Locate the cell with the specified text and output its (X, Y) center coordinate. 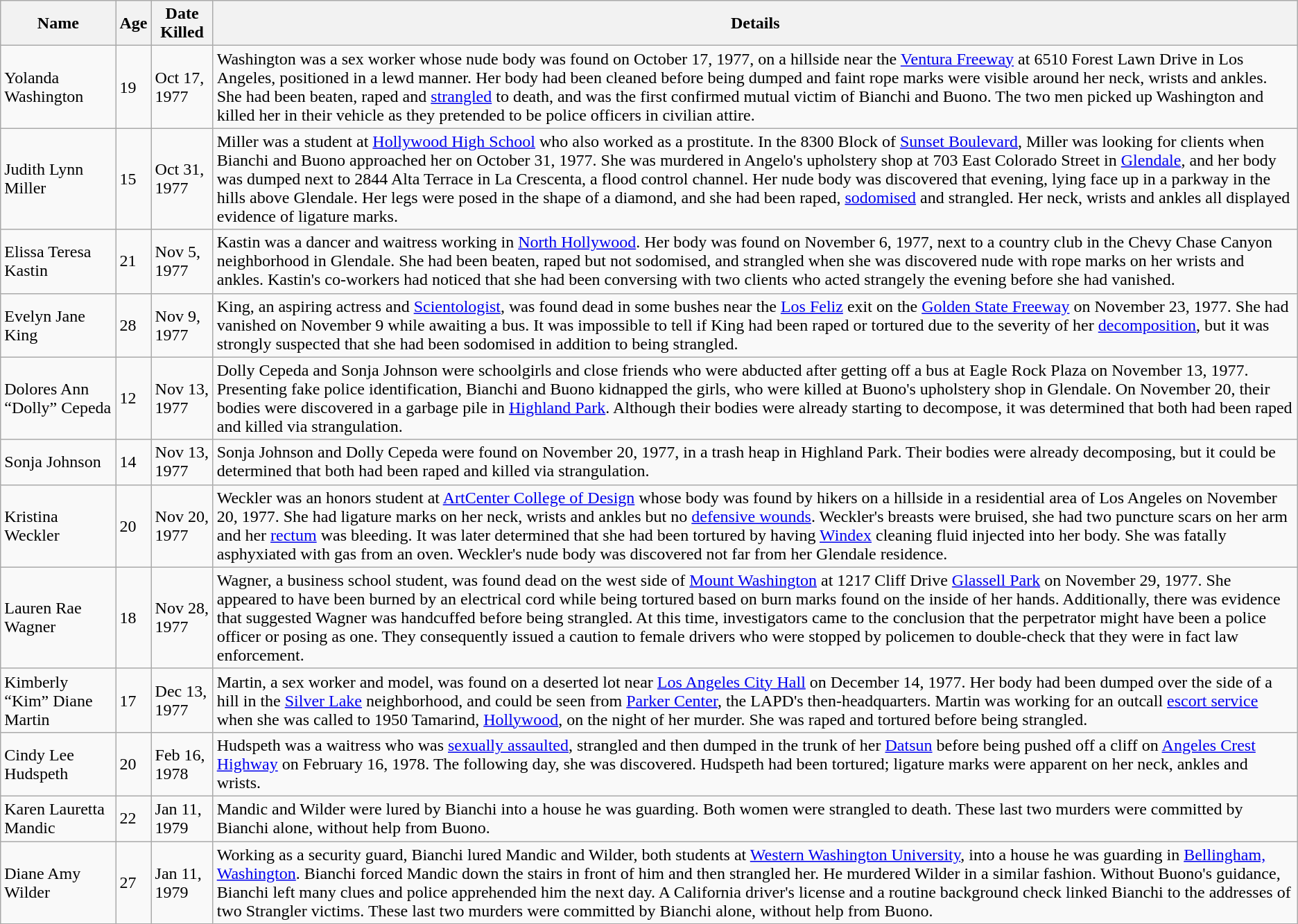
Evelyn Jane King (58, 325)
Cindy Lee Hudspeth (58, 764)
22 (133, 818)
Elissa Teresa Kastin (58, 261)
Yolanda Washington (58, 87)
Kristina Weckler (58, 525)
Karen Lauretta Mandic (58, 818)
Oct 17, 1977 (182, 87)
Nov 28, 1977 (182, 618)
Nov 5, 1977 (182, 261)
Age (133, 24)
28 (133, 325)
27 (133, 883)
18 (133, 618)
Sonja Johnson (58, 462)
Dolores Ann “Dolly” Cepeda (58, 398)
19 (133, 87)
Feb 16, 1978 (182, 764)
14 (133, 462)
Name (58, 24)
Dec 13, 1977 (182, 700)
21 (133, 261)
Lauren Rae Wagner (58, 618)
Date Killed (182, 24)
Nov 20, 1977 (182, 525)
Judith Lynn Miller (58, 179)
Details (755, 24)
Nov 9, 1977 (182, 325)
Diane Amy Wilder (58, 883)
Oct 31, 1977 (182, 179)
Kimberly “Kim” Diane Martin (58, 700)
12 (133, 398)
17 (133, 700)
15 (133, 179)
